Pinpoint the cell where the given text exists, returning its (X, Y) midpoint coordinate. 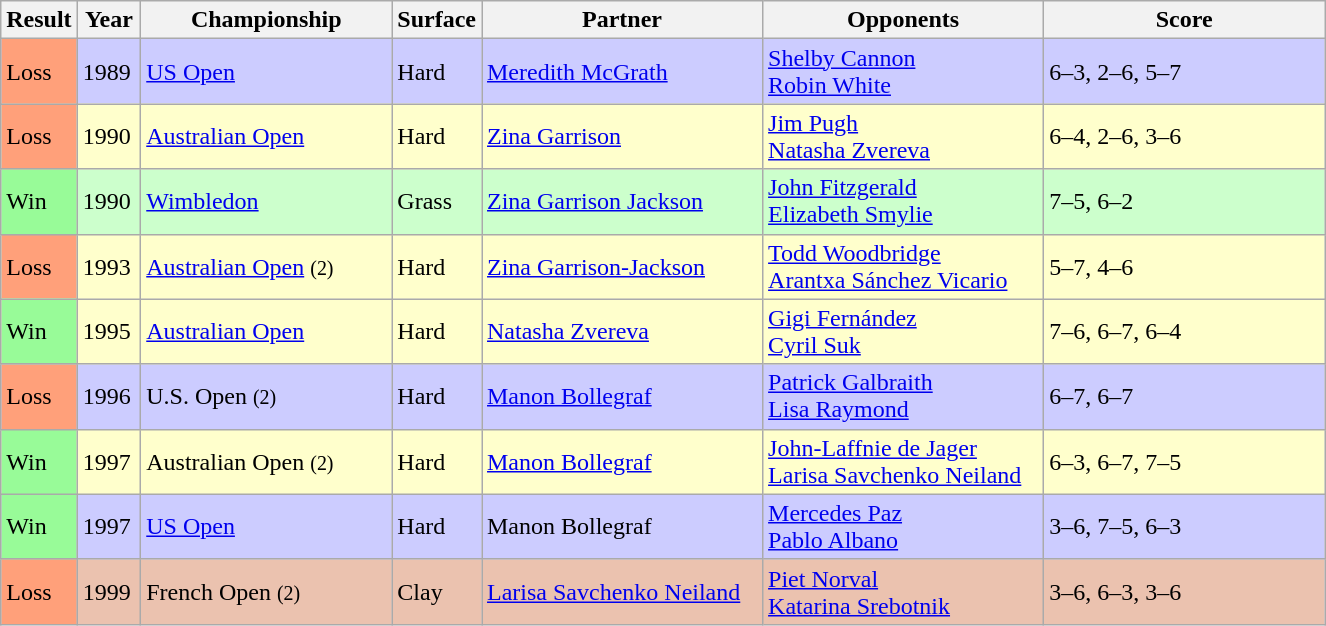
7–5, 6–2 (1184, 202)
3–6, 6–3, 3–6 (1184, 592)
Patrick Galbraith Lisa Raymond (904, 396)
Partner (622, 20)
Surface (437, 20)
6–3, 2–6, 5–7 (1184, 72)
7–6, 6–7, 6–4 (1184, 332)
Wimbledon (266, 202)
Todd Woodbridge Arantxa Sánchez Vicario (904, 266)
Championship (266, 20)
French Open (2) (266, 592)
Opponents (904, 20)
1999 (109, 592)
Piet Norval Katarina Srebotnik (904, 592)
6–3, 6–7, 7–5 (1184, 462)
3–6, 7–5, 6–3 (1184, 526)
Result (39, 20)
John Fitzgerald Elizabeth Smylie (904, 202)
Gigi Fernández Cyril Suk (904, 332)
5–7, 4–6 (1184, 266)
Jim Pugh Natasha Zvereva (904, 136)
1989 (109, 72)
1995 (109, 332)
Grass (437, 202)
Mercedes Paz Pablo Albano (904, 526)
Score (1184, 20)
Year (109, 20)
1993 (109, 266)
Shelby Cannon Robin White (904, 72)
1996 (109, 396)
Meredith McGrath (622, 72)
John-Laffnie de Jager Larisa Savchenko Neiland (904, 462)
6–4, 2–6, 3–6 (1184, 136)
Natasha Zvereva (622, 332)
Zina Garrison (622, 136)
Zina Garrison Jackson (622, 202)
Clay (437, 592)
U.S. Open (2) (266, 396)
Larisa Savchenko Neiland (622, 592)
Zina Garrison-Jackson (622, 266)
6–7, 6–7 (1184, 396)
